Locate the cell with the specified text and output its [X, Y] center coordinate. 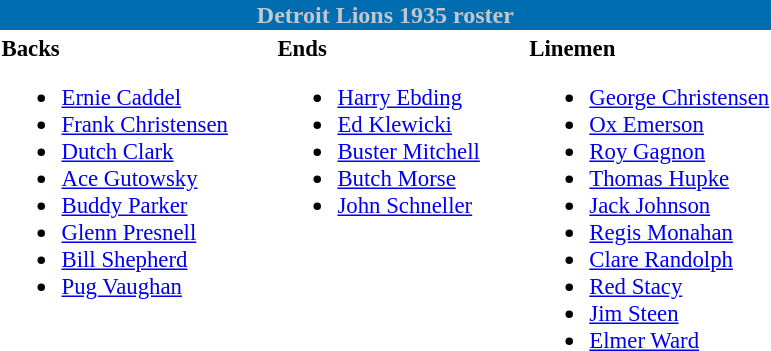
Detroit Lions 1935 roster [386, 15]
